Find where the given text appears and provide that cell's center as (X, Y) coordinate. 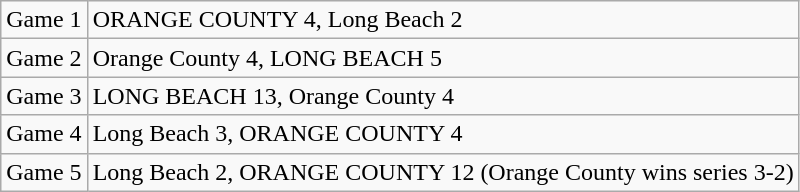
Game 4 (44, 134)
Orange County 4, LONG BEACH 5 (443, 58)
Game 1 (44, 20)
ORANGE COUNTY 4, Long Beach 2 (443, 20)
Long Beach 2, ORANGE COUNTY 12 (Orange County wins series 3-2) (443, 172)
Game 5 (44, 172)
Game 2 (44, 58)
Game 3 (44, 96)
Long Beach 3, ORANGE COUNTY 4 (443, 134)
LONG BEACH 13, Orange County 4 (443, 96)
